Extract the (X, Y) coordinate from the center of the cell holding the provided text.  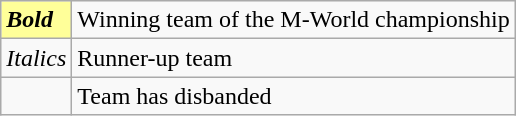
Italics (36, 58)
Winning team of the M-World championship (294, 20)
Bold (36, 20)
Runner-up team (294, 58)
Team has disbanded (294, 96)
